Return the [X, Y] coordinate for the center point of the cell that contains the specified text.  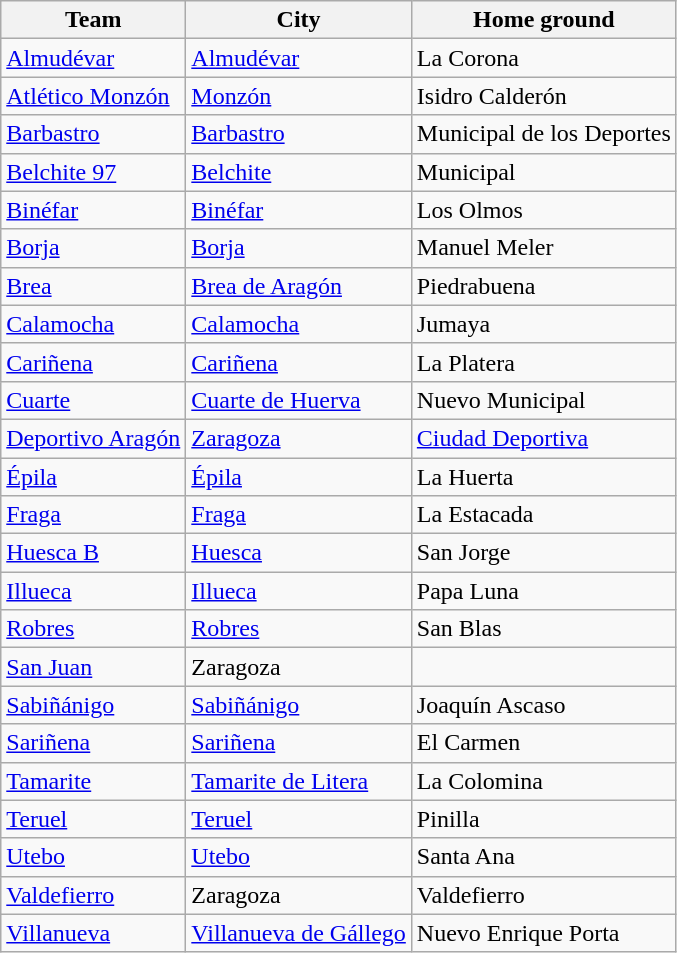
Brea de Aragón [299, 286]
Municipal de los Deportes [544, 134]
La Corona [544, 58]
Nuevo Enrique Porta [544, 933]
Tamarite [94, 781]
Jumaya [544, 324]
Manuel Meler [544, 248]
Isidro Calderón [544, 96]
Home ground [544, 20]
La Platera [544, 362]
City [299, 20]
Villanueva de Gállego [299, 933]
Villanueva [94, 933]
San Juan [94, 667]
Ciudad Deportiva [544, 438]
Santa Ana [544, 857]
Team [94, 20]
San Jorge [544, 553]
La Colomina [544, 781]
Piedrabuena [544, 286]
Pinilla [544, 819]
Huesca [299, 553]
Cuarte de Huerva [299, 400]
El Carmen [544, 743]
Monzón [299, 96]
Brea [94, 286]
Atlético Monzón [94, 96]
Municipal [544, 172]
Deportivo Aragón [94, 438]
Nuevo Municipal [544, 400]
Huesca B [94, 553]
Tamarite de Litera [299, 781]
Belchite [299, 172]
La Estacada [544, 515]
San Blas [544, 629]
Papa Luna [544, 591]
Los Olmos [544, 210]
La Huerta [544, 477]
Joaquín Ascaso [544, 705]
Belchite 97 [94, 172]
Cuarte [94, 400]
